Capture the cell that displays the provided text and extract its (X, Y) central coordinate. 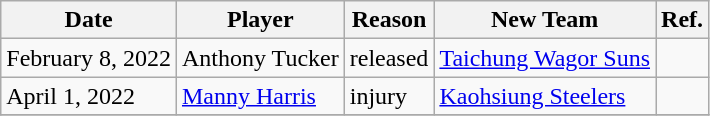
Taichung Wagor Suns (545, 58)
Kaohsiung Steelers (545, 96)
Player (260, 20)
Manny Harris (260, 96)
Anthony Tucker (260, 58)
February 8, 2022 (89, 58)
New Team (545, 20)
injury (389, 96)
Date (89, 20)
Ref. (682, 20)
Reason (389, 20)
released (389, 58)
April 1, 2022 (89, 96)
